Return (X, Y) of the center of cell containing provided text 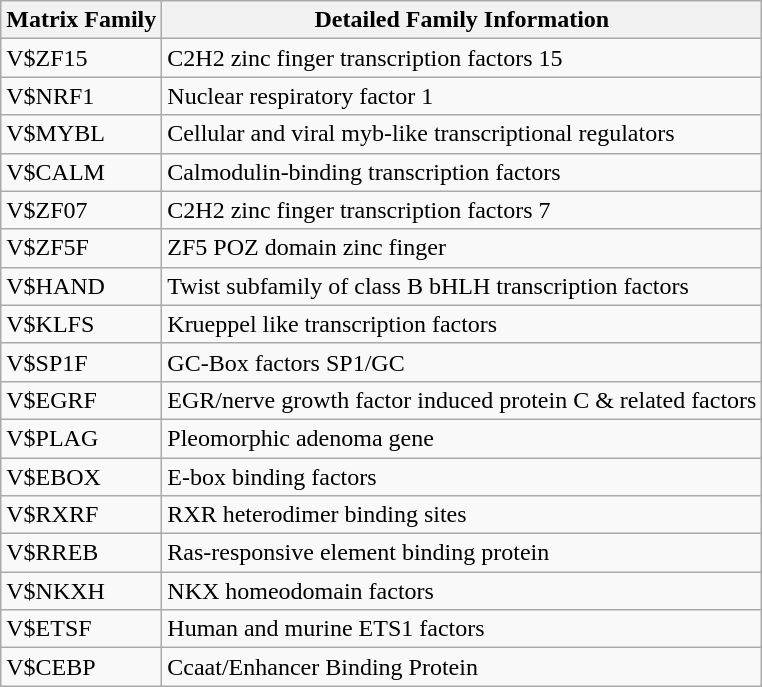
C2H2 zinc finger transcription factors 15 (462, 58)
Matrix Family (82, 20)
V$RREB (82, 553)
Human and murine ETS1 factors (462, 629)
V$ZF07 (82, 210)
Detailed Family Information (462, 20)
RXR heterodimer binding sites (462, 515)
C2H2 zinc finger transcription factors 7 (462, 210)
Cellular and viral myb-like transcriptional regulators (462, 134)
V$EBOX (82, 477)
V$NRF1 (82, 96)
V$ZF15 (82, 58)
V$HAND (82, 286)
Ras-responsive element binding protein (462, 553)
Ccaat/Enhancer Binding Protein (462, 667)
V$PLAG (82, 438)
Krueppel like transcription factors (462, 324)
Pleomorphic adenoma gene (462, 438)
V$MYBL (82, 134)
Twist subfamily of class B bHLH transcription factors (462, 286)
NKX homeodomain factors (462, 591)
V$SP1F (82, 362)
V$EGRF (82, 400)
ZF5 POZ domain zinc finger (462, 248)
EGR/nerve growth factor induced protein C & related factors (462, 400)
GC-Box factors SP1/GC (462, 362)
V$CEBP (82, 667)
V$CALM (82, 172)
E-box binding factors (462, 477)
Nuclear respiratory factor 1 (462, 96)
V$RXRF (82, 515)
V$ZF5F (82, 248)
V$KLFS (82, 324)
Calmodulin-binding transcription factors (462, 172)
V$ETSF (82, 629)
V$NKXH (82, 591)
